Locate the cell with the specified text and output its (X, Y) center coordinate. 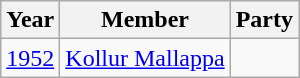
Kollur Mallappa (145, 58)
Member (145, 20)
1952 (30, 58)
Party (264, 20)
Year (30, 20)
